From the cell containing the given text, extract its center point as (X, Y) coordinate. 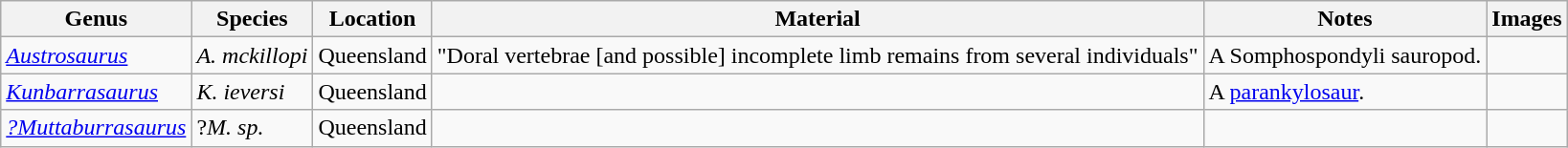
A parankylosaur. (1345, 92)
K. ieversi (253, 92)
Species (253, 19)
Austrosaurus (96, 55)
"Doral vertebrae [and possible] incomplete limb remains from several individuals" (818, 55)
Kunbarrasaurus (96, 92)
?M. sp. (253, 128)
A Somphospondyli sauropod. (1345, 55)
A. mckillopi (253, 55)
Images (1527, 19)
Genus (96, 19)
Notes (1345, 19)
?Muttaburrasaurus (96, 128)
Location (372, 19)
Material (818, 19)
